Find where the given text appears and provide that cell's center as [X, Y] coordinate. 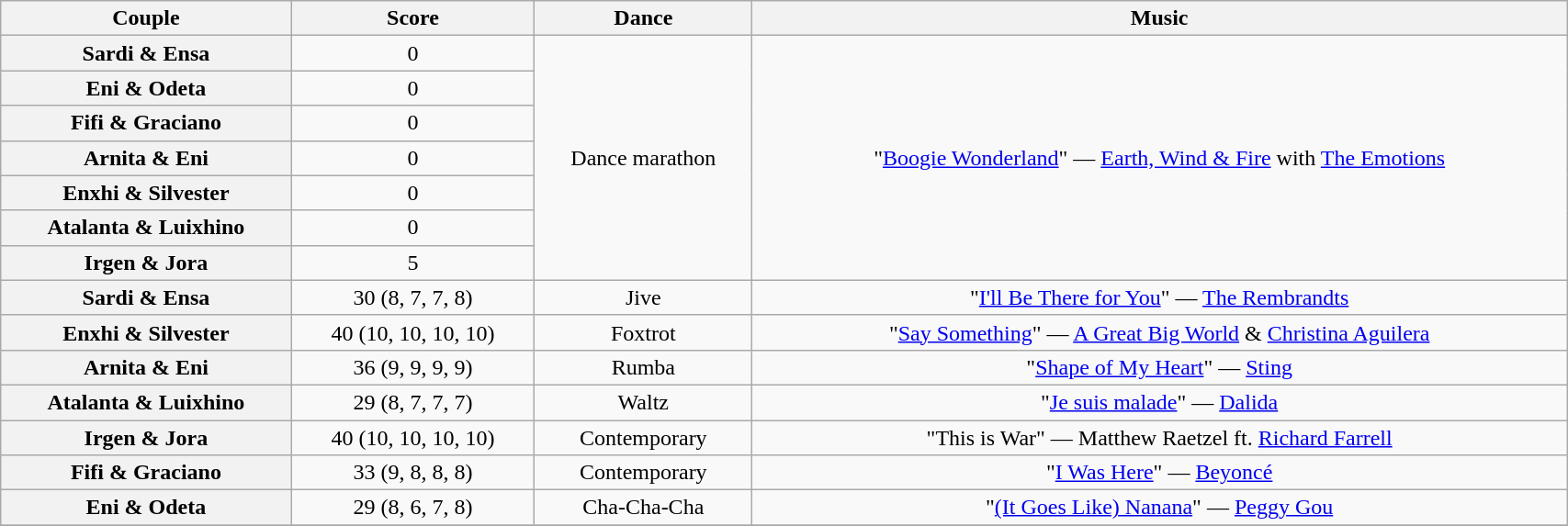
Waltz [643, 402]
"I Was Here" — Beyoncé [1159, 473]
36 (9, 9, 9, 9) [413, 367]
"This is War" — Matthew Raetzel ft. Richard Farrell [1159, 438]
Rumba [643, 367]
29 (8, 7, 7, 7) [413, 402]
Foxtrot [643, 332]
Cha-Cha-Cha [643, 508]
Music [1159, 18]
Score [413, 18]
Dance marathon [643, 158]
"Say Something" — A Great Big World & Christina Aguilera [1159, 332]
"Je suis malade" — Dalida [1159, 402]
30 (8, 7, 7, 8) [413, 297]
33 (9, 8, 8, 8) [413, 473]
"(It Goes Like) Nanana" — Peggy Gou [1159, 508]
Dance [643, 18]
Couple [146, 18]
"Boogie Wonderland" — Earth, Wind & Fire with The Emotions [1159, 158]
29 (8, 6, 7, 8) [413, 508]
5 [413, 263]
"Shape of My Heart" — Sting [1159, 367]
"I'll Be There for You" — The Rembrandts [1159, 297]
Jive [643, 297]
